Output the (x, y) coordinate of the center of the cell containing the given text.  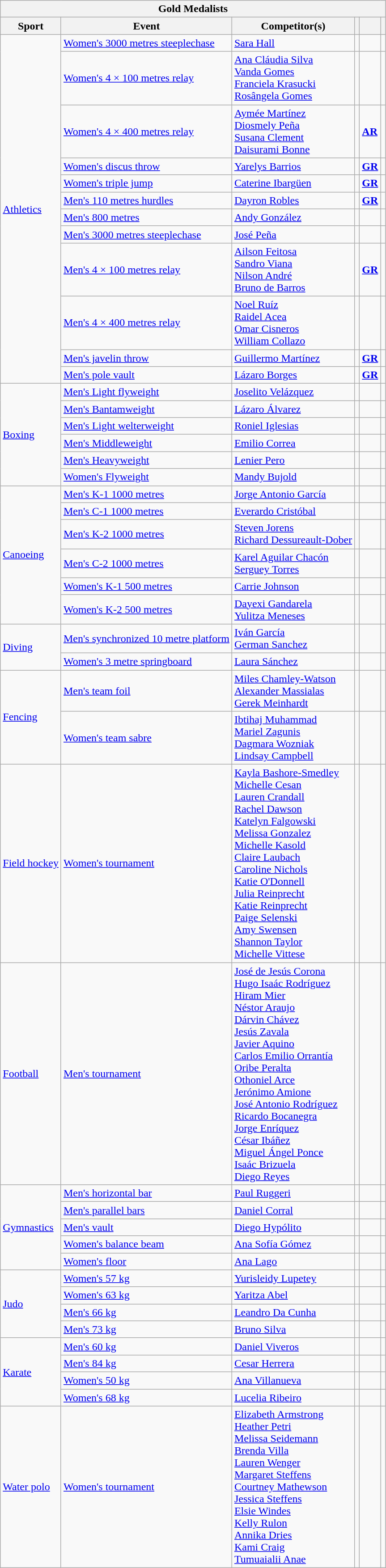
Men's Bantamweight (146, 409)
Lenier Pero (293, 460)
Carrie Johnson (293, 586)
Football (31, 1074)
Men's 84 kg (146, 1363)
Jorge Antonio García (293, 494)
Women's discus throw (146, 166)
Men's parallel bars (146, 1210)
Joselito Velázquez (293, 392)
Gold Medalists (193, 9)
Yarelys Barrios (293, 166)
Aymée MartínezDiosmely PeñaSusana ClementDaisurami Bonne (293, 131)
Women's 57 kg (146, 1278)
Women's 63 kg (146, 1295)
Women's balance beam (146, 1244)
Men's synchronized 10 metre platform (146, 638)
Women's Flyweight (146, 477)
Men's 3000 metres steeplechase (146, 234)
Canoeing (31, 554)
Karel Aguilar ChacónSerguey Torres (293, 563)
Women's 3000 metres steeplechase (146, 43)
Diving (31, 647)
Men's K-2 1000 metres (146, 534)
Bruno Silva (293, 1329)
Men's tournament (146, 1074)
Women's 50 kg (146, 1380)
Water polo (31, 1487)
Men's 4 × 100 metres relay (146, 269)
Andy González (293, 217)
Ibtihaj MuhammadMariel ZagunisDagmara WozniakLindsay Campbell (293, 738)
Women's K-1 500 metres (146, 586)
Women's 4 × 100 metres relay (146, 78)
Lázaro Álvarez (293, 409)
Sport (31, 26)
Field hockey (31, 864)
Men's 4 × 400 metres relay (146, 323)
Guillermo Martínez (293, 358)
Men's Light flyweight (146, 392)
Men's vault (146, 1227)
Dayexi GandarelaYulitza Meneses (293, 609)
Men's horizontal bar (146, 1193)
Women's team sabre (146, 738)
Men's pole vault (146, 375)
Men's Middleweight (146, 443)
Men's Heavyweight (146, 460)
Paul Ruggeri (293, 1193)
Caterine Ibargüen (293, 183)
Leandro Da Cunha (293, 1312)
Yaritza Abel (293, 1295)
Men's K-1 1000 metres (146, 494)
Diego Hypólito (293, 1227)
Men's 73 kg (146, 1329)
Women's 68 kg (146, 1397)
Women's K-2 500 metres (146, 609)
Event (146, 26)
Women's 4 × 400 metres relay (146, 131)
Lucelia Ribeiro (293, 1397)
Sara Hall (293, 43)
Yurisleidy Lupetey (293, 1278)
Gymnastics (31, 1227)
Athletics (31, 209)
Fencing (31, 717)
Lázaro Borges (293, 375)
Ana Cláudia SilvaVanda GomesFranciela KrasuckiRosângela Gomes (293, 78)
Dayron Robles (293, 200)
Men's C-1 1000 metres (146, 511)
Men's 800 metres (146, 217)
Emilio Correa (293, 443)
Everardo Cristóbal (293, 511)
Mandy Bujold (293, 477)
Women's 3 metre springboard (146, 661)
Men's team foil (146, 690)
Ana Villanueva (293, 1380)
Men's javelin throw (146, 358)
Women's floor (146, 1261)
Cesar Herrera (293, 1363)
Ailson FeitosaSandro VianaNilson AndréBruno de Barros (293, 269)
Karate (31, 1372)
Judo (31, 1304)
José Peña (293, 234)
Men's 110 metres hurdles (146, 200)
Laura Sánchez (293, 661)
Daniel Viveros (293, 1346)
Steven JorensRichard Dessureault-Dober (293, 534)
Men's 66 kg (146, 1312)
Roniel Iglesias (293, 426)
Ana Sofía Gómez (293, 1244)
Men's Light welterweight (146, 426)
Miles Chamley-WatsonAlexander MassialasGerek Meinhardt (293, 690)
Boxing (31, 435)
Competitor(s) (293, 26)
AR (370, 131)
Noel RuízRaidel AceaOmar CisnerosWilliam Collazo (293, 323)
Men's C-2 1000 metres (146, 563)
Women's triple jump (146, 183)
Men's 60 kg (146, 1346)
Iván GarcíaGerman Sanchez (293, 638)
Daniel Corral (293, 1210)
Ana Lago (293, 1261)
